Extract the (x, y) coordinate from the center of the cell holding the provided text.  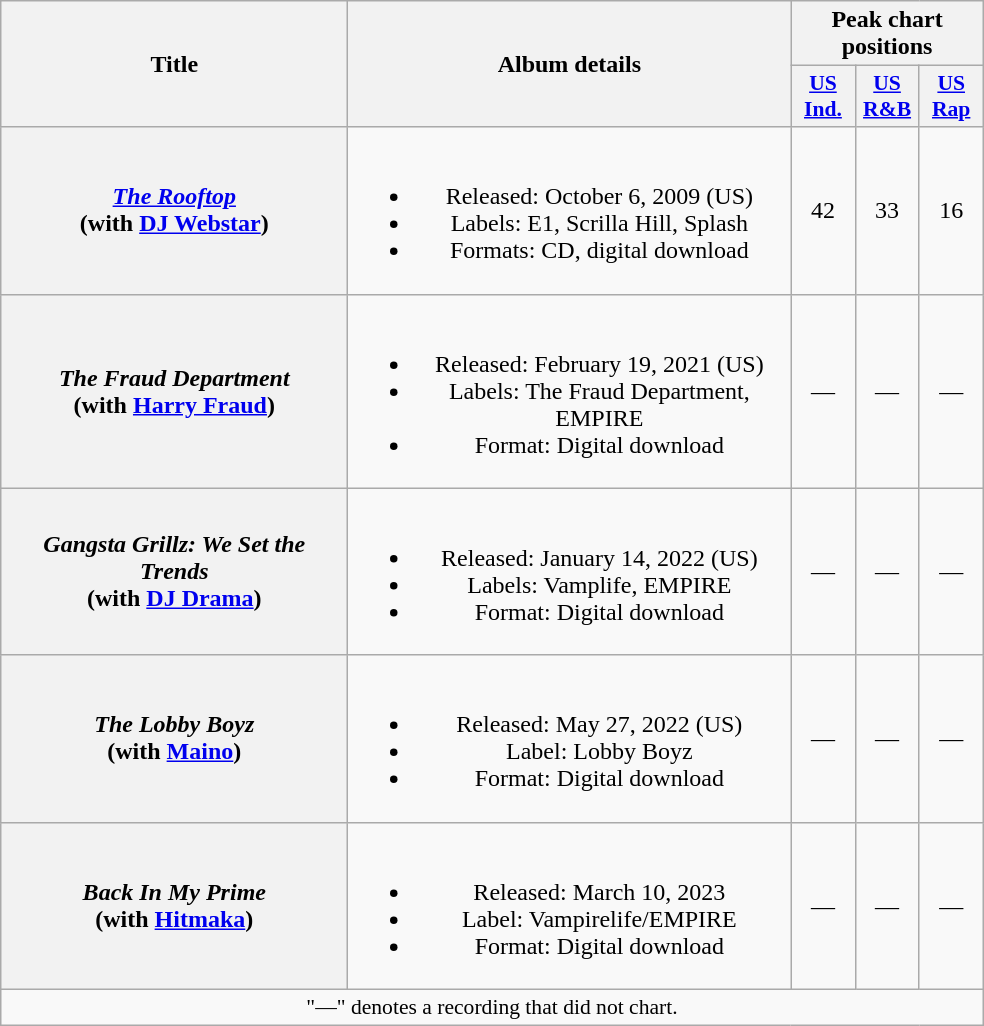
USRap (951, 96)
USInd. (823, 96)
"—" denotes a recording that did not chart. (492, 1007)
Peak chart positions (887, 34)
Gangsta Grillz: We Set the Trends(with DJ Drama) (174, 572)
Released: February 19, 2021 (US)Labels: The Fraud Department, EMPIREFormat: Digital download (570, 391)
USR&B (887, 96)
The Rooftop(with DJ Webstar) (174, 210)
42 (823, 210)
16 (951, 210)
Title (174, 64)
Released: January 14, 2022 (US)Labels: Vamplife, EMPIREFormat: Digital download (570, 572)
Back In My Prime(with Hitmaka) (174, 906)
The Fraud Department(with Harry Fraud) (174, 391)
Album details (570, 64)
The Lobby Boyz(with Maino) (174, 738)
Released: March 10, 2023Label: Vampirelife/EMPIREFormat: Digital download (570, 906)
Released: May 27, 2022 (US)Label: Lobby BoyzFormat: Digital download (570, 738)
Released: October 6, 2009 (US)Labels: E1, Scrilla Hill, SplashFormats: CD, digital download (570, 210)
33 (887, 210)
